Search for the cell housing the specified text and yield its [x, y] center coordinate. 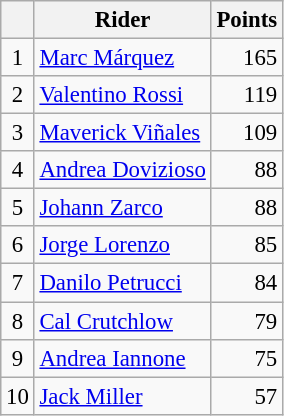
165 [246, 58]
Jack Miller [122, 396]
4 [18, 170]
Johann Zarco [122, 208]
8 [18, 321]
Danilo Petrucci [122, 283]
1 [18, 58]
10 [18, 396]
9 [18, 358]
Valentino Rossi [122, 95]
84 [246, 283]
Marc Márquez [122, 58]
Maverick Viñales [122, 133]
Andrea Iannone [122, 358]
7 [18, 283]
75 [246, 358]
Jorge Lorenzo [122, 245]
119 [246, 95]
57 [246, 396]
6 [18, 245]
Andrea Dovizioso [122, 170]
109 [246, 133]
3 [18, 133]
5 [18, 208]
Cal Crutchlow [122, 321]
Points [246, 20]
85 [246, 245]
Rider [122, 20]
2 [18, 95]
79 [246, 321]
